Search for the cell housing the specified text and yield its [x, y] center coordinate. 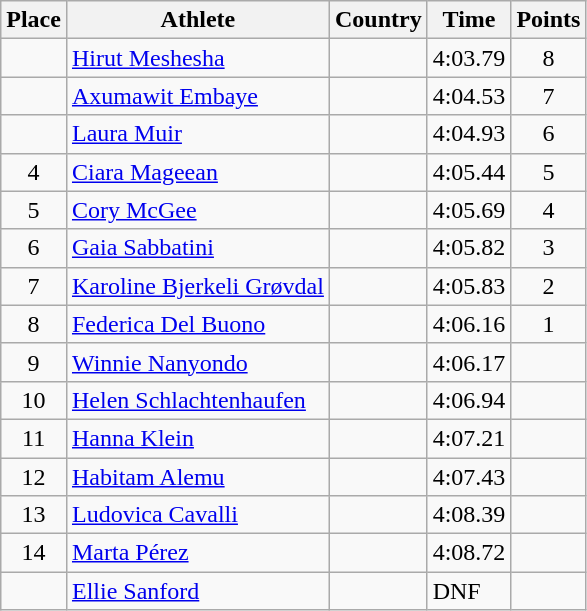
Place [34, 20]
4:06.17 [469, 362]
4:04.93 [469, 134]
Axumawit Embaye [198, 96]
Cory McGee [198, 210]
1 [548, 324]
4:08.72 [469, 553]
Athlete [198, 20]
4:05.82 [469, 248]
Helen Schlachtenhaufen [198, 400]
4:06.16 [469, 324]
Karoline Bjerkeli Grøvdal [198, 286]
4:07.43 [469, 477]
14 [34, 553]
4:03.79 [469, 58]
Ludovica Cavalli [198, 515]
Time [469, 20]
Marta Pérez [198, 553]
Habitam Alemu [198, 477]
Country [378, 20]
9 [34, 362]
13 [34, 515]
Ciara Mageean [198, 172]
10 [34, 400]
Hirut Meshesha [198, 58]
12 [34, 477]
4:07.21 [469, 438]
DNF [469, 591]
Gaia Sabbatini [198, 248]
2 [548, 286]
Hanna Klein [198, 438]
Winnie Nanyondo [198, 362]
4:06.94 [469, 400]
Ellie Sanford [198, 591]
3 [548, 248]
4:04.53 [469, 96]
4:08.39 [469, 515]
4:05.69 [469, 210]
4:05.44 [469, 172]
11 [34, 438]
Laura Muir [198, 134]
Points [548, 20]
4:05.83 [469, 286]
Federica Del Buono [198, 324]
